Detect which cell encompasses the target text, then output its [x, y] center coordinate. 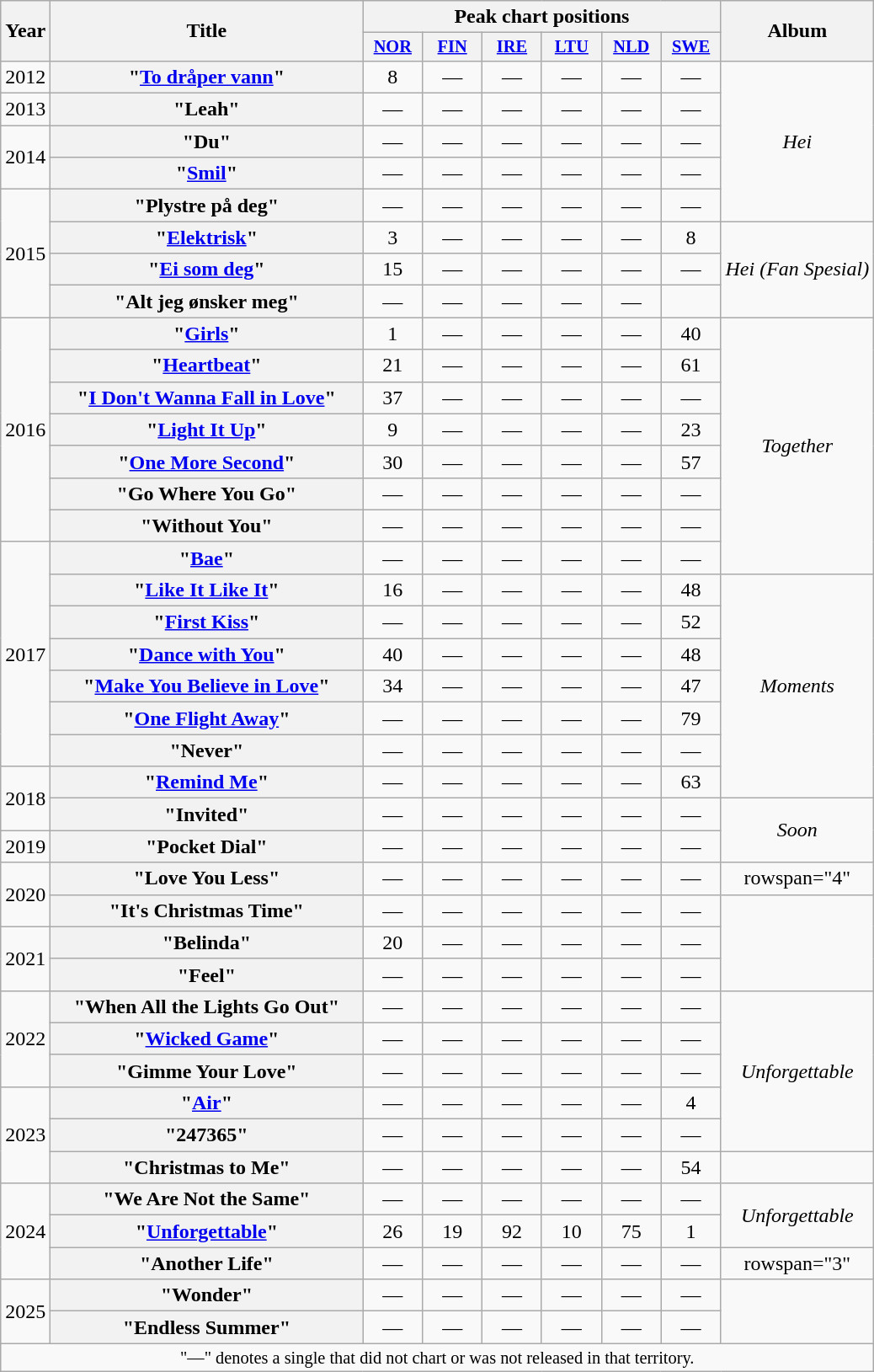
3 [392, 238]
"Alt jeg ønsker meg" [207, 302]
2014 [25, 157]
"One Flight Away" [207, 718]
NLD [632, 47]
"One More Second" [207, 462]
"Light It Up" [207, 430]
"Heartbeat" [207, 366]
2024 [25, 1231]
FIN [453, 47]
"Without You" [207, 526]
2025 [25, 1311]
"To dråper vann" [207, 77]
"Like It Like It" [207, 590]
"Never" [207, 750]
"Gimme Your Love" [207, 1070]
2023 [25, 1134]
"Ei som deg" [207, 270]
Title [207, 31]
"First Kiss" [207, 622]
2012 [25, 77]
"Dance with You" [207, 654]
79 [690, 718]
rowspan="3" [797, 1263]
10 [571, 1231]
2016 [25, 430]
2021 [25, 958]
47 [690, 686]
9 [392, 430]
Together [797, 446]
4 [690, 1102]
"Plystre på deg" [207, 206]
"It's Christmas Time" [207, 910]
"247365" [207, 1135]
2015 [25, 254]
"Love You Less" [207, 878]
2013 [25, 109]
"Endless Summer" [207, 1327]
61 [690, 366]
26 [392, 1231]
2020 [25, 894]
Moments [797, 686]
21 [392, 366]
30 [392, 462]
2022 [25, 1038]
2017 [25, 654]
"—" denotes a single that did not chart or was not released in that territory. [438, 1358]
"When All the Lights Go Out" [207, 1006]
63 [690, 782]
75 [632, 1231]
Hei (Fan Spesial) [797, 270]
Year [25, 31]
"Bae" [207, 558]
16 [392, 590]
92 [512, 1231]
2019 [25, 846]
54 [690, 1167]
Soon [797, 830]
"Smil" [207, 174]
"Pocket Dial" [207, 846]
52 [690, 622]
"Unforgettable" [207, 1231]
"Du" [207, 141]
Peak chart positions [542, 17]
Hei [797, 141]
57 [690, 462]
"I Don't Wanna Fall in Love" [207, 398]
19 [453, 1231]
"Remind Me" [207, 782]
"Elektrisk" [207, 238]
"Christmas to Me" [207, 1167]
"Another Life" [207, 1263]
37 [392, 398]
"Girls" [207, 334]
"Air" [207, 1102]
"Make You Believe in Love" [207, 686]
"Invited" [207, 814]
NOR [392, 47]
"Feel" [207, 974]
"Wicked Game" [207, 1038]
23 [690, 430]
IRE [512, 47]
"Leah" [207, 109]
"Wonder" [207, 1295]
"We Are Not the Same" [207, 1199]
"Go Where You Go" [207, 494]
34 [392, 686]
SWE [690, 47]
2018 [25, 798]
20 [392, 942]
LTU [571, 47]
"Belinda" [207, 942]
15 [392, 270]
Album [797, 31]
rowspan="4" [797, 878]
